From the cell containing the given text, extract its center point as (X, Y) coordinate. 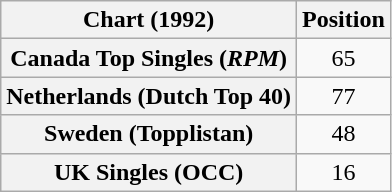
Position (344, 20)
Chart (1992) (149, 20)
16 (344, 172)
Canada Top Singles (RPM) (149, 58)
Netherlands (Dutch Top 40) (149, 96)
77 (344, 96)
48 (344, 134)
65 (344, 58)
Sweden (Topplistan) (149, 134)
UK Singles (OCC) (149, 172)
